Scan for the cell matching the given text and deliver its [x, y] coordinate at center. 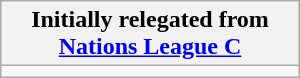
Initially relegated fromNations League C [150, 34]
